Provide the (x, y) coordinate of the cell's center where the given text is located.  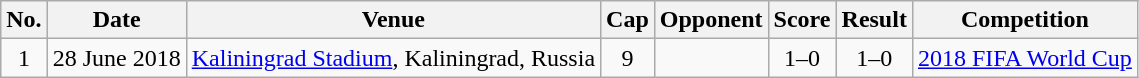
Score (802, 20)
Result (874, 20)
Kaliningrad Stadium, Kaliningrad, Russia (393, 58)
Date (116, 20)
Venue (393, 20)
Cap (628, 20)
9 (628, 58)
Opponent (711, 20)
1 (24, 58)
2018 FIFA World Cup (1024, 58)
Competition (1024, 20)
No. (24, 20)
28 June 2018 (116, 58)
